Return [X, Y] of the center of cell containing provided text 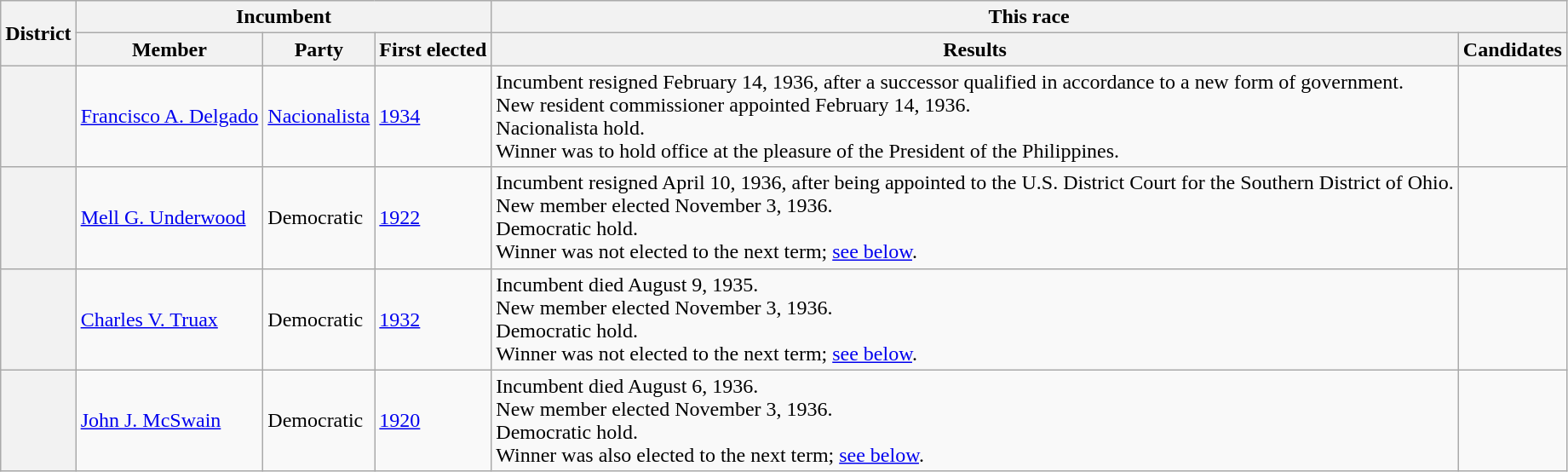
Party [319, 49]
This race [1029, 17]
Francisco A. Delgado [169, 116]
Nacionalista [319, 116]
Candidates [1513, 49]
Member [169, 49]
Incumbent died August 9, 1935.New member elected November 3, 1936.Democratic hold.Winner was not elected to the next term; see below. [975, 319]
1922 [433, 218]
Charles V. Truax [169, 319]
First elected [433, 49]
Incumbent died August 6, 1936.New member elected November 3, 1936.Democratic hold.Winner was also elected to the next term; see below. [975, 421]
Incumbent [284, 17]
John J. McSwain [169, 421]
District [38, 33]
Results [975, 49]
1932 [433, 319]
1920 [433, 421]
Mell G. Underwood [169, 218]
1934 [433, 116]
